Search for the cell housing the specified text and yield its (x, y) center coordinate. 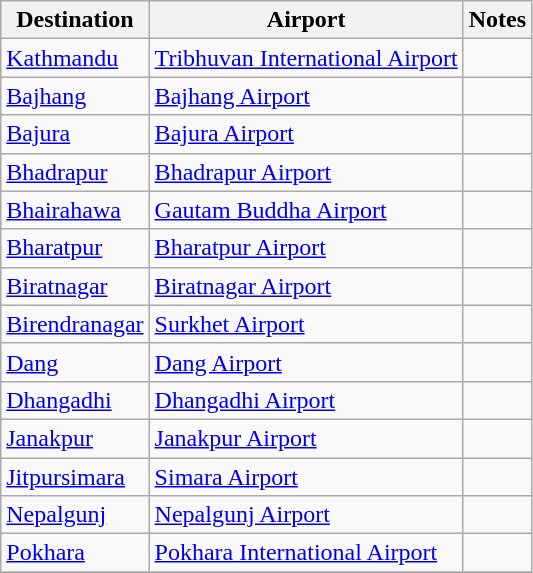
Notes (497, 20)
Dang Airport (306, 362)
Janakpur Airport (306, 438)
Simara Airport (306, 477)
Birendranagar (75, 324)
Destination (75, 20)
Bajhang (75, 96)
Biratnagar Airport (306, 286)
Bhadrapur (75, 172)
Gautam Buddha Airport (306, 210)
Pokhara International Airport (306, 553)
Biratnagar (75, 286)
Jitpursimara (75, 477)
Janakpur (75, 438)
Dhangadhi Airport (306, 400)
Pokhara (75, 553)
Kathmandu (75, 58)
Bajhang Airport (306, 96)
Airport (306, 20)
Bhadrapur Airport (306, 172)
Tribhuvan International Airport (306, 58)
Bharatpur Airport (306, 248)
Bajura (75, 134)
Dang (75, 362)
Nepalgunj (75, 515)
Bhairahawa (75, 210)
Surkhet Airport (306, 324)
Dhangadhi (75, 400)
Nepalgunj Airport (306, 515)
Bharatpur (75, 248)
Bajura Airport (306, 134)
